From the cell containing the given text, extract its center point as (x, y) coordinate. 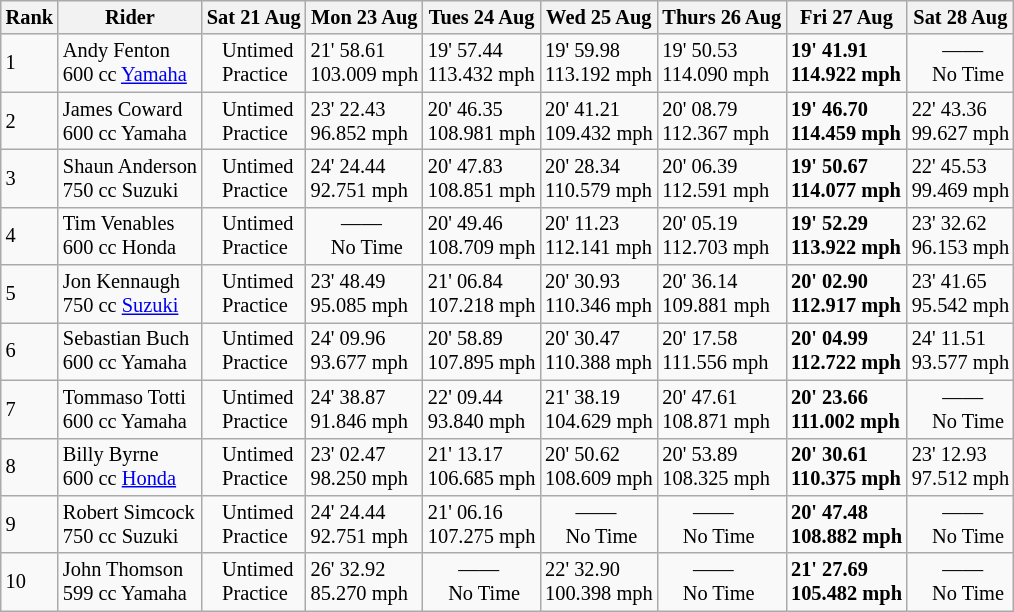
19' 46.70 114.459 mph (846, 121)
24' 09.96 93.677 mph (364, 351)
20' 49.46 108.709 mph (482, 236)
20' 47.83 108.851 mph (482, 178)
19' 59.98 113.192 mph (598, 63)
20' 06.39 112.591 mph (722, 178)
Sat 28 Aug (960, 17)
19' 50.67 114.077 mph (846, 178)
20' 41.21 109.432 mph (598, 121)
22' 09.44 93.840 mph (482, 409)
21' 27.69 105.482 mph (846, 582)
20' 28.34 110.579 mph (598, 178)
20' 47.48 108.882 mph (846, 524)
6 (30, 351)
Fri 27 Aug (846, 17)
22' 45.53 99.469 mph (960, 178)
Thurs 26 Aug (722, 17)
19' 50.53 114.090 mph (722, 63)
24' 38.87 91.846 mph (364, 409)
20' 30.61 110.375 mph (846, 467)
22' 32.90 100.398 mph (598, 582)
20' 11.23 112.141 mph (598, 236)
Robert Simcock 750 cc Suzuki (130, 524)
10 (30, 582)
23' 12.93 97.512 mph (960, 467)
21' 58.61 103.009 mph (364, 63)
1 (30, 63)
Jon Kennaugh 750 cc Suzuki (130, 294)
9 (30, 524)
22' 43.36 99.627 mph (960, 121)
23' 32.62 96.153 mph (960, 236)
James Coward 600 cc Yamaha (130, 121)
20' 17.58 111.556 mph (722, 351)
20' 46.35 108.981 mph (482, 121)
23' 48.49 95.085 mph (364, 294)
19' 41.91 114.922 mph (846, 63)
Tommaso Totti 600 cc Yamaha (130, 409)
Rank (30, 17)
Rider (130, 17)
20' 02.90 112.917 mph (846, 294)
20' 23.66 111.002 mph (846, 409)
Sebastian Buch 600 cc Yamaha (130, 351)
Andy Fenton 600 cc Yamaha (130, 63)
7 (30, 409)
20' 30.93 110.346 mph (598, 294)
19' 52.29 113.922 mph (846, 236)
5 (30, 294)
Billy Byrne 600 cc Honda (130, 467)
Sat 21 Aug (254, 17)
24' 11.51 93.577 mph (960, 351)
John Thomson 599 cc Yamaha (130, 582)
8 (30, 467)
19' 57.44 113.432 mph (482, 63)
Mon 23 Aug (364, 17)
2 (30, 121)
20' 36.14 109.881 mph (722, 294)
23' 02.47 98.250 mph (364, 467)
3 (30, 178)
23' 22.43 96.852 mph (364, 121)
Wed 25 Aug (598, 17)
Shaun Anderson 750 cc Suzuki (130, 178)
20' 30.47 110.388 mph (598, 351)
20' 05.19 112.703 mph (722, 236)
20' 47.61 108.871 mph (722, 409)
Tues 24 Aug (482, 17)
21' 13.17 106.685 mph (482, 467)
23' 41.65 95.542 mph (960, 294)
26' 32.92 85.270 mph (364, 582)
21' 38.19 104.629 mph (598, 409)
21' 06.16 107.275 mph (482, 524)
21' 06.84 107.218 mph (482, 294)
4 (30, 236)
20' 53.89 108.325 mph (722, 467)
20' 08.79 112.367 mph (722, 121)
20' 50.62 108.609 mph (598, 467)
20' 58.89 107.895 mph (482, 351)
20' 04.99 112.722 mph (846, 351)
Tim Venables 600 cc Honda (130, 236)
